From the cell containing the given text, extract its center point as [X, Y] coordinate. 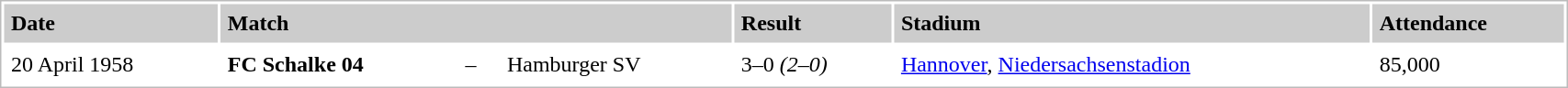
3–0 (2–0) [812, 65]
– [478, 65]
Hamburger SV [615, 65]
Hannover, Niedersachsenstadion [1132, 65]
20 April 1958 [110, 65]
85,000 [1468, 65]
Stadium [1132, 23]
Date [110, 23]
Match [476, 23]
Attendance [1468, 23]
Result [812, 23]
FC Schalke 04 [338, 65]
